Scan for the cell matching the given text and deliver its [x, y] coordinate at center. 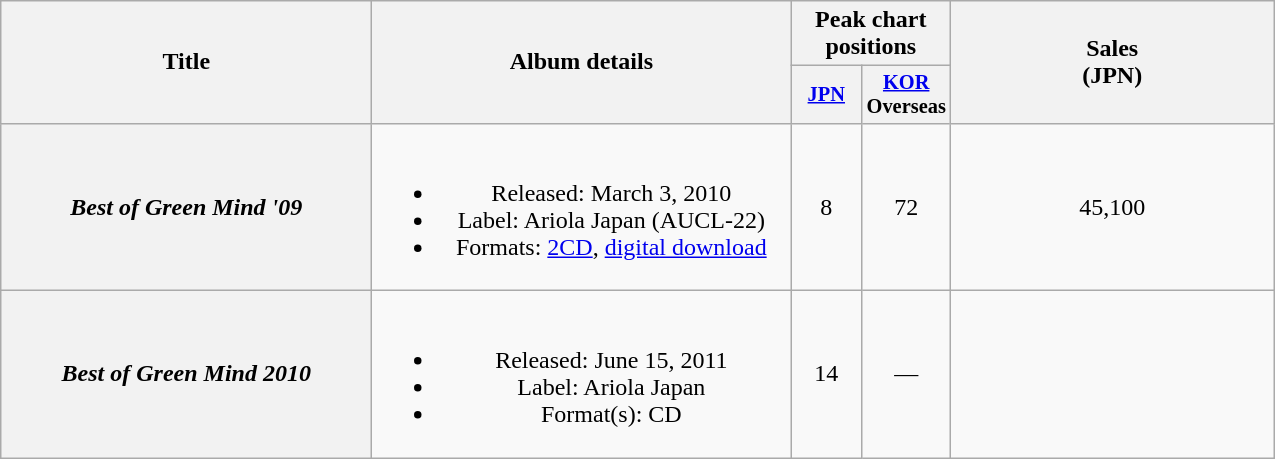
KOROverseas [906, 95]
Sales(JPN) [1112, 62]
14 [826, 374]
Released: June 15, 2011Label: Ariola JapanFormat(s): CD [582, 374]
— [906, 374]
8 [826, 206]
Released: March 3, 2010Label: Ariola Japan (AUCL-22)Formats: 2CD, digital download [582, 206]
JPN [826, 95]
72 [906, 206]
Album details [582, 62]
Peak chart positions [871, 34]
Best of Green Mind '09 [186, 206]
Best of Green Mind 2010 [186, 374]
Title [186, 62]
45,100 [1112, 206]
